Determine the [x, y] coordinate at the center of the cell enclosing the given text.  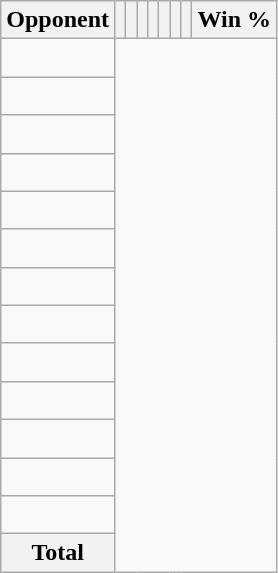
Win % [234, 20]
Opponent [58, 20]
Total [58, 553]
